Extract the [x, y] coordinate from the center of the cell holding the provided text.  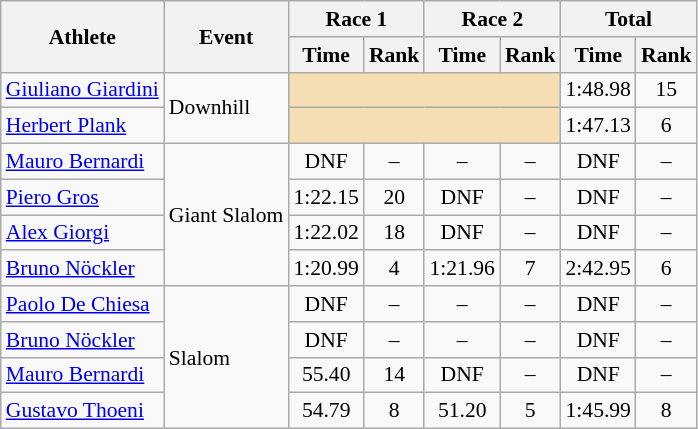
Giuliano Giardini [82, 90]
1:21.96 [462, 269]
20 [394, 197]
14 [394, 375]
1:22.02 [326, 233]
Race 2 [492, 19]
2:42.95 [598, 269]
Alex Giorgi [82, 233]
Giant Slalom [226, 215]
51.20 [462, 411]
Paolo De Chiesa [82, 304]
5 [530, 411]
1:45.99 [598, 411]
54.79 [326, 411]
55.40 [326, 375]
1:20.99 [326, 269]
Piero Gros [82, 197]
Herbert Plank [82, 126]
Athlete [82, 36]
Slalom [226, 357]
4 [394, 269]
1:48.98 [598, 90]
15 [666, 90]
Event [226, 36]
Gustavo Thoeni [82, 411]
1:47.13 [598, 126]
Race 1 [356, 19]
7 [530, 269]
18 [394, 233]
1:22.15 [326, 197]
Downhill [226, 108]
Total [628, 19]
